Capture the cell that displays the provided text and extract its [x, y] central coordinate. 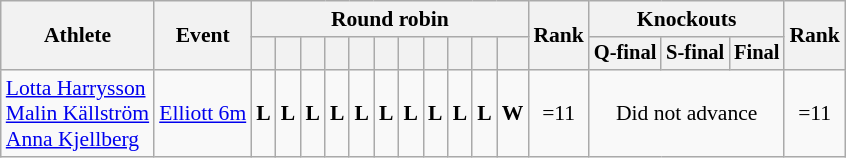
Event [202, 36]
Athlete [78, 36]
Round robin [390, 19]
Elliott 6m [202, 114]
Final [756, 54]
Knockouts [686, 19]
W [513, 114]
Lotta HarryssonMalin KällströmAnna Kjellberg [78, 114]
S-final [695, 54]
Q-final [625, 54]
Did not advance [686, 114]
